Detect which cell encompasses the target text, then output its (X, Y) center coordinate. 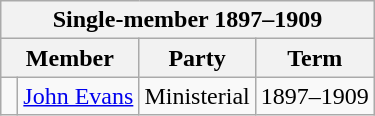
Single-member 1897–1909 (188, 20)
Ministerial (197, 96)
1897–1909 (314, 96)
Party (197, 58)
Member (70, 58)
Term (314, 58)
John Evans (78, 96)
